Find where the given text appears and provide that cell's center as [X, Y] coordinate. 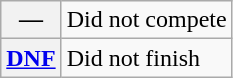
Did not compete [146, 20]
DNF [31, 58]
— [31, 20]
Did not finish [146, 58]
